Return the (x, y) coordinate for the center point of the cell that contains the specified text.  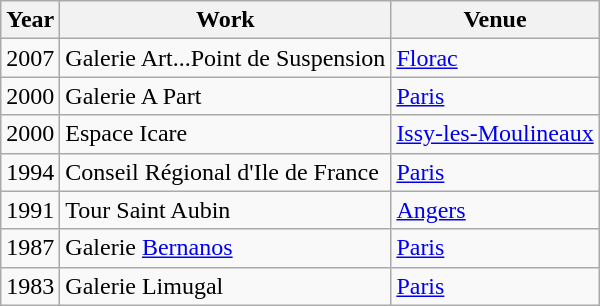
1994 (30, 172)
Florac (495, 58)
Galerie Art...Point de Suspension (226, 58)
2007 (30, 58)
Galerie Limugal (226, 286)
Issy-les-Moulineaux (495, 134)
Galerie Bernanos (226, 248)
1983 (30, 286)
1991 (30, 210)
Galerie A Part (226, 96)
Work (226, 20)
Espace Icare (226, 134)
Angers (495, 210)
Tour Saint Aubin (226, 210)
1987 (30, 248)
Year (30, 20)
Conseil Régional d'Ile de France (226, 172)
Venue (495, 20)
